Scan for the cell matching the given text and deliver its (X, Y) coordinate at center. 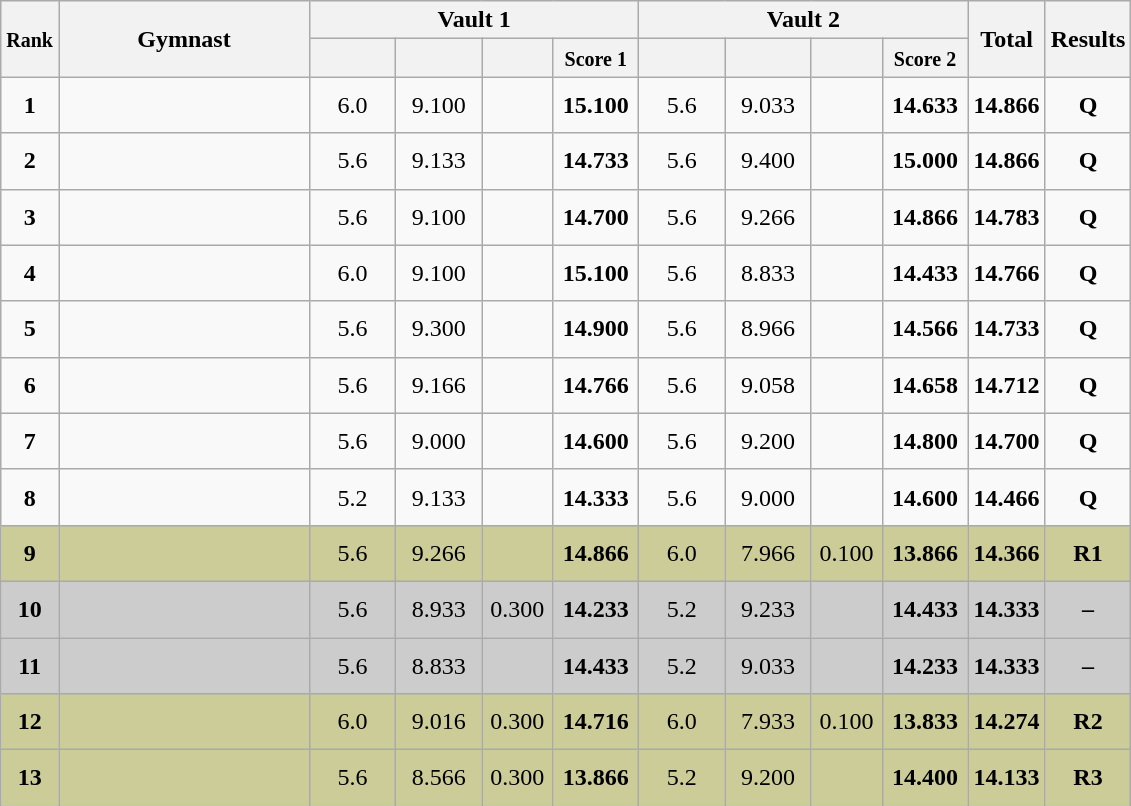
7 (30, 441)
14.466 (1006, 497)
R3 (1088, 778)
9.300 (439, 329)
Gymnast (184, 39)
Rank (30, 39)
14.712 (1006, 385)
14.658 (925, 385)
14.800 (925, 441)
Total (1006, 39)
9.233 (768, 609)
8 (30, 497)
10 (30, 609)
Results (1088, 39)
9.058 (768, 385)
14.274 (1006, 722)
Vault 2 (804, 20)
15.000 (925, 161)
4 (30, 273)
8.933 (439, 609)
R2 (1088, 722)
8.966 (768, 329)
6 (30, 385)
14.900 (596, 329)
1 (30, 105)
12 (30, 722)
14.400 (925, 778)
14.633 (925, 105)
14.366 (1006, 553)
8.566 (439, 778)
R1 (1088, 553)
3 (30, 217)
Score 2 (925, 58)
13.833 (925, 722)
9 (30, 553)
11 (30, 666)
14.133 (1006, 778)
2 (30, 161)
9.400 (768, 161)
14.566 (925, 329)
14.783 (1006, 217)
7.966 (768, 553)
Vault 1 (474, 20)
13 (30, 778)
14.716 (596, 722)
5 (30, 329)
Score 1 (596, 58)
9.166 (439, 385)
9.016 (439, 722)
7.933 (768, 722)
